From the cell containing the given text, extract its center point as (x, y) coordinate. 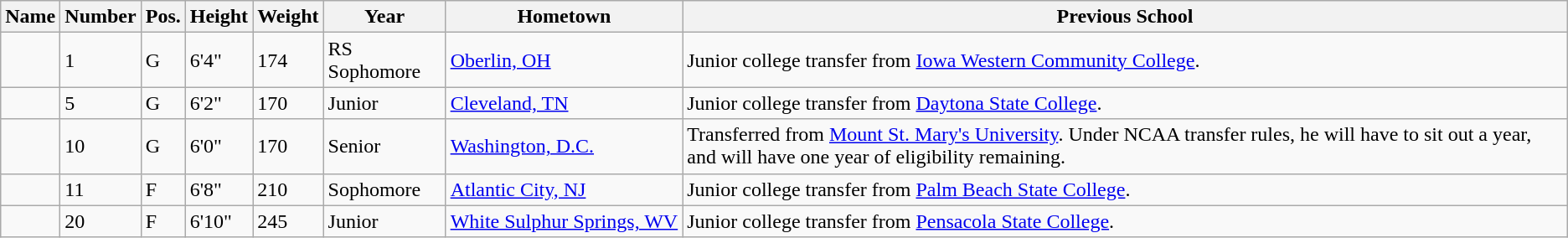
174 (288, 60)
RS Sophomore (384, 60)
210 (288, 189)
Junior college transfer from Palm Beach State College. (1126, 189)
Washington, D.C. (565, 146)
Senior (384, 146)
10 (101, 146)
245 (288, 221)
6'0" (219, 146)
Pos. (162, 17)
6'10" (219, 221)
White Sulphur Springs, WV (565, 221)
1 (101, 60)
6'4" (219, 60)
11 (101, 189)
6'2" (219, 103)
Height (219, 17)
5 (101, 103)
Hometown (565, 17)
Previous School (1126, 17)
6'8" (219, 189)
Oberlin, OH (565, 60)
Junior college transfer from Iowa Western Community College. (1126, 60)
Name (30, 17)
Sophomore (384, 189)
Junior college transfer from Daytona State College. (1126, 103)
Cleveland, TN (565, 103)
20 (101, 221)
Atlantic City, NJ (565, 189)
Number (101, 17)
Weight (288, 17)
Junior college transfer from Pensacola State College. (1126, 221)
Year (384, 17)
